Pinpoint the cell where the given text exists, returning its (X, Y) midpoint coordinate. 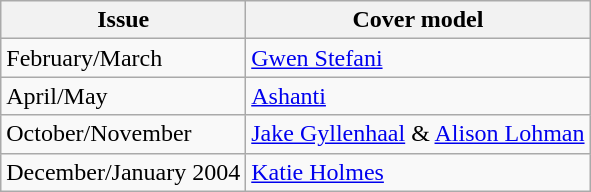
Issue (124, 20)
October/November (124, 134)
Ashanti (418, 96)
April/May (124, 96)
February/March (124, 58)
December/January 2004 (124, 172)
Katie Holmes (418, 172)
Jake Gyllenhaal & Alison Lohman (418, 134)
Cover model (418, 20)
Gwen Stefani (418, 58)
